Scan for the cell matching the given text and deliver its [x, y] coordinate at center. 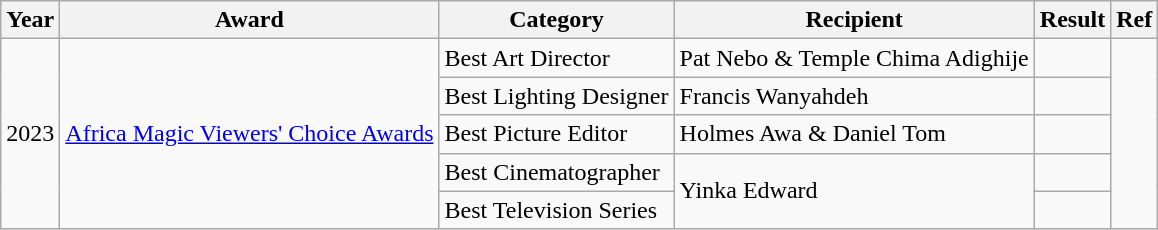
Award [250, 20]
Result [1072, 20]
Best Cinematographer [556, 172]
Pat Nebo & Temple Chima Adighije [854, 58]
Ref [1134, 20]
Category [556, 20]
Recipient [854, 20]
Best Art Director [556, 58]
Best Picture Editor [556, 134]
Year [30, 20]
2023 [30, 134]
Best Television Series [556, 210]
Holmes Awa & Daniel Tom [854, 134]
Yinka Edward [854, 191]
Francis Wanyahdeh [854, 96]
Africa Magic Viewers' Choice Awards [250, 134]
Best Lighting Designer [556, 96]
